Extract the [x, y] coordinate from the center of the cell holding the provided text.  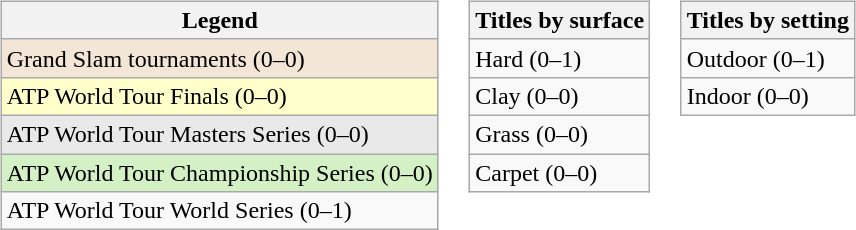
ATP World Tour Masters Series (0–0) [220, 134]
Grass (0–0) [560, 134]
Clay (0–0) [560, 96]
Outdoor (0–1) [768, 58]
ATP World Tour Championship Series (0–0) [220, 173]
Titles by setting [768, 20]
Grand Slam tournaments (0–0) [220, 58]
Hard (0–1) [560, 58]
ATP World Tour Finals (0–0) [220, 96]
Carpet (0–0) [560, 173]
Titles by surface [560, 20]
ATP World Tour World Series (0–1) [220, 211]
Legend [220, 20]
Indoor (0–0) [768, 96]
